Find where the given text appears and provide that cell's center as (X, Y) coordinate. 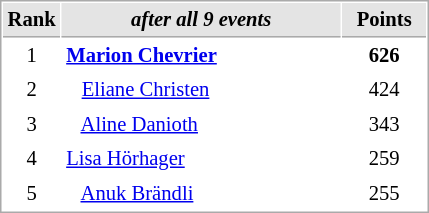
2 (32, 90)
1 (32, 56)
424 (384, 90)
Lisa Hörhager (202, 158)
Points (384, 20)
259 (384, 158)
Aline Danioth (202, 124)
Rank (32, 20)
3 (32, 124)
Anuk Brändli (202, 194)
Eliane Christen (202, 90)
343 (384, 124)
626 (384, 56)
Marion Chevrier (202, 56)
5 (32, 194)
4 (32, 158)
after all 9 events (202, 20)
255 (384, 194)
